Pinpoint the cell where the given text exists, returning its (X, Y) midpoint coordinate. 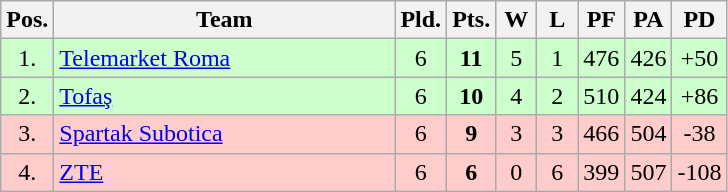
PF (602, 20)
510 (602, 96)
Pos. (28, 20)
PD (700, 20)
Team (224, 20)
2 (558, 96)
L (558, 20)
424 (648, 96)
+86 (700, 96)
2. (28, 96)
5 (516, 58)
Pts. (472, 20)
1. (28, 58)
Tofaş (224, 96)
3. (28, 134)
PA (648, 20)
W (516, 20)
507 (648, 172)
Telemarket Roma (224, 58)
0 (516, 172)
476 (602, 58)
10 (472, 96)
+50 (700, 58)
9 (472, 134)
-38 (700, 134)
4. (28, 172)
11 (472, 58)
426 (648, 58)
Spartak Subotica (224, 134)
4 (516, 96)
1 (558, 58)
-108 (700, 172)
466 (602, 134)
504 (648, 134)
ZTE (224, 172)
399 (602, 172)
Pld. (421, 20)
